From the cell containing the given text, extract its center point as [x, y] coordinate. 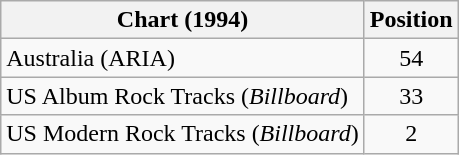
33 [411, 96]
US Album Rock Tracks (Billboard) [183, 96]
54 [411, 58]
Chart (1994) [183, 20]
US Modern Rock Tracks (Billboard) [183, 134]
Position [411, 20]
2 [411, 134]
Australia (ARIA) [183, 58]
